Provide the (X, Y) coordinate of the cell's center where the given text is located.  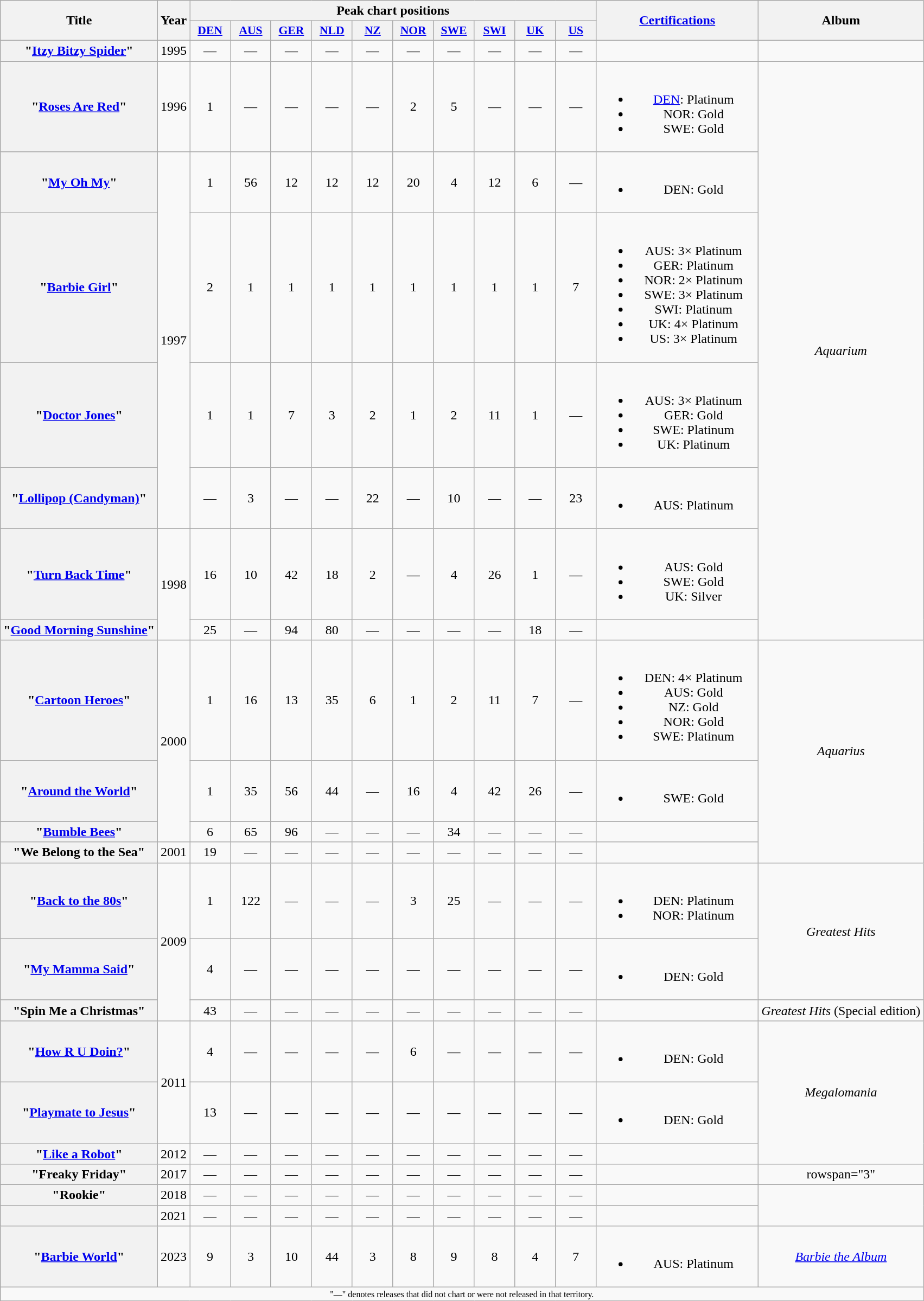
GER (291, 31)
"My Mamma Said" (79, 969)
"Bumble Bees" (79, 832)
80 (332, 630)
AUS: 3× PlatinumGER: PlatinumNOR: 2× PlatinumSWE: 3× PlatinumSWI: PlatinumUK: 4× PlatinumUS: 3× Platinum (677, 288)
Certifications (677, 21)
2009 (174, 942)
Title (79, 21)
20 (413, 182)
"Freaky Friday" (79, 1175)
2001 (174, 852)
rowspan="3" (841, 1175)
DEN (211, 31)
Peak chart positions (393, 11)
"Like a Robot" (79, 1154)
122 (251, 901)
Aquarius (841, 751)
65 (251, 832)
96 (291, 832)
"—" denotes releases that did not chart or were not released in that territory. (462, 1294)
"Lollipop (Candyman)" (79, 498)
Barbie the Album (841, 1257)
2023 (174, 1257)
2000 (174, 741)
23 (576, 498)
Year (174, 21)
Greatest Hits (841, 931)
43 (211, 1010)
1996 (174, 106)
"Rookie" (79, 1195)
DEN: 4× PlatinumAUS: GoldNZ: GoldNOR: GoldSWE: Platinum (677, 700)
34 (454, 832)
5 (454, 106)
"Back to the 80s" (79, 901)
"Roses Are Red" (79, 106)
1997 (174, 341)
NLD (332, 31)
19 (211, 852)
"Spin Me a Christmas" (79, 1010)
Aquarium (841, 350)
SWE: Gold (677, 791)
2021 (174, 1216)
Megalomania (841, 1092)
"Barbie World" (79, 1257)
1998 (174, 585)
"Turn Back Time" (79, 574)
NZ (372, 31)
DEN: PlatinumNOR: GoldSWE: Gold (677, 106)
AUS: GoldSWE: GoldUK: Silver (677, 574)
2012 (174, 1154)
Greatest Hits (Special edition) (841, 1010)
22 (372, 498)
"Good Morning Sunshine" (79, 630)
"Cartoon Heroes" (79, 700)
2011 (174, 1082)
2018 (174, 1195)
SWE (454, 31)
US (576, 31)
94 (291, 630)
"My Oh My" (79, 182)
1995 (174, 50)
"Itzy Bitzy Spider" (79, 50)
SWI (495, 31)
UK (535, 31)
AUS (251, 31)
"How R U Doin?" (79, 1051)
"We Belong to the Sea" (79, 852)
"Barbie Girl" (79, 288)
NOR (413, 31)
"Around the World" (79, 791)
2017 (174, 1175)
"Playmate to Jesus" (79, 1112)
Album (841, 21)
DEN: PlatinumNOR: Platinum (677, 901)
AUS: 3× PlatinumGER: GoldSWE: PlatinumUK: Platinum (677, 415)
"Doctor Jones" (79, 415)
